Find where the given text appears and provide that cell's center as (x, y) coordinate. 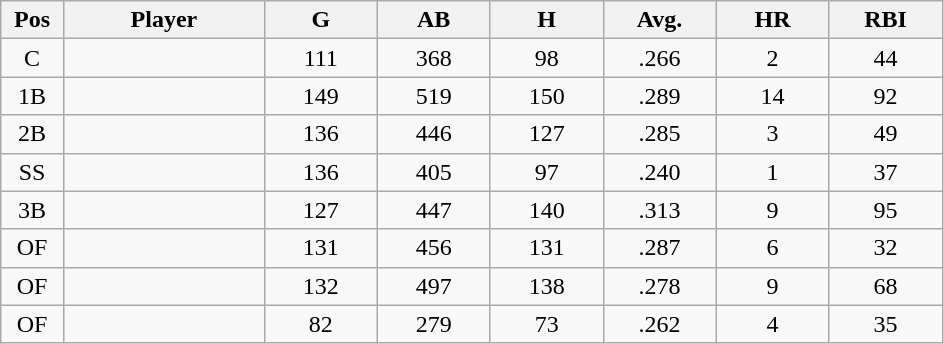
97 (546, 172)
2 (772, 58)
447 (434, 210)
132 (320, 286)
14 (772, 96)
6 (772, 248)
140 (546, 210)
49 (886, 134)
3 (772, 134)
405 (434, 172)
98 (546, 58)
44 (886, 58)
SS (32, 172)
138 (546, 286)
37 (886, 172)
1B (32, 96)
456 (434, 248)
G (320, 20)
H (546, 20)
1 (772, 172)
4 (772, 324)
68 (886, 286)
.262 (660, 324)
RBI (886, 20)
35 (886, 324)
Avg. (660, 20)
111 (320, 58)
HR (772, 20)
.266 (660, 58)
C (32, 58)
519 (434, 96)
2B (32, 134)
149 (320, 96)
446 (434, 134)
.289 (660, 96)
95 (886, 210)
AB (434, 20)
73 (546, 324)
.287 (660, 248)
Player (164, 20)
Pos (32, 20)
32 (886, 248)
.313 (660, 210)
497 (434, 286)
92 (886, 96)
368 (434, 58)
3B (32, 210)
.240 (660, 172)
150 (546, 96)
.278 (660, 286)
279 (434, 324)
82 (320, 324)
.285 (660, 134)
